For the text-containing cell, return its midpoint in (X, Y) coordinate format. 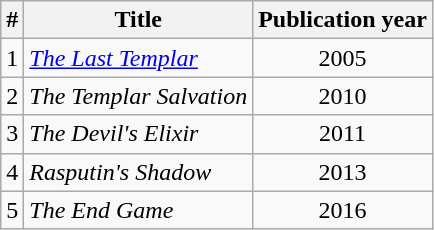
2016 (343, 210)
2013 (343, 172)
5 (12, 210)
Publication year (343, 20)
The Templar Salvation (138, 96)
The End Game (138, 210)
4 (12, 172)
The Last Templar (138, 58)
The Devil's Elixir (138, 134)
3 (12, 134)
2010 (343, 96)
Title (138, 20)
2005 (343, 58)
Rasputin's Shadow (138, 172)
2011 (343, 134)
1 (12, 58)
# (12, 20)
2 (12, 96)
